Provide the [x, y] coordinate of the cell's center where the given text is located.  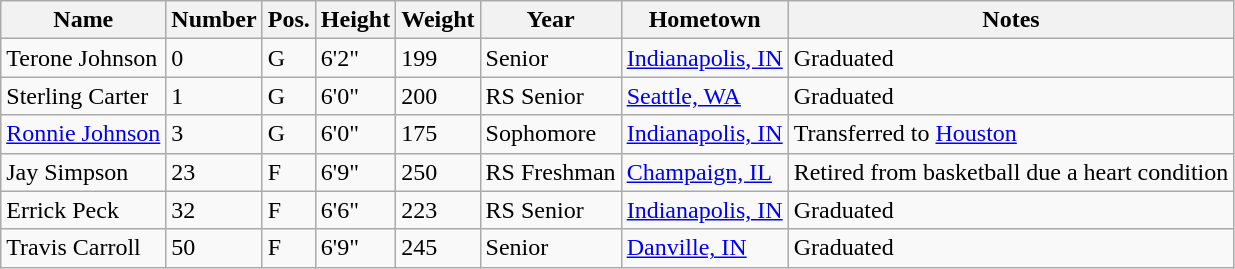
Sterling Carter [84, 96]
Year [550, 20]
1 [214, 96]
Seattle, WA [704, 96]
Champaign, IL [704, 172]
23 [214, 172]
Retired from basketball due a heart condition [1011, 172]
Height [355, 20]
175 [438, 134]
Name [84, 20]
199 [438, 58]
245 [438, 248]
250 [438, 172]
3 [214, 134]
6'2" [355, 58]
32 [214, 210]
Hometown [704, 20]
50 [214, 248]
0 [214, 58]
Danville, IN [704, 248]
6'6" [355, 210]
Notes [1011, 20]
Errick Peck [84, 210]
RS Freshman [550, 172]
Travis Carroll [84, 248]
Sophomore [550, 134]
Terone Johnson [84, 58]
Number [214, 20]
Jay Simpson [84, 172]
200 [438, 96]
Pos. [288, 20]
Weight [438, 20]
223 [438, 210]
Ronnie Johnson [84, 134]
Transferred to Houston [1011, 134]
